Return (X, Y) of the center of cell containing provided text 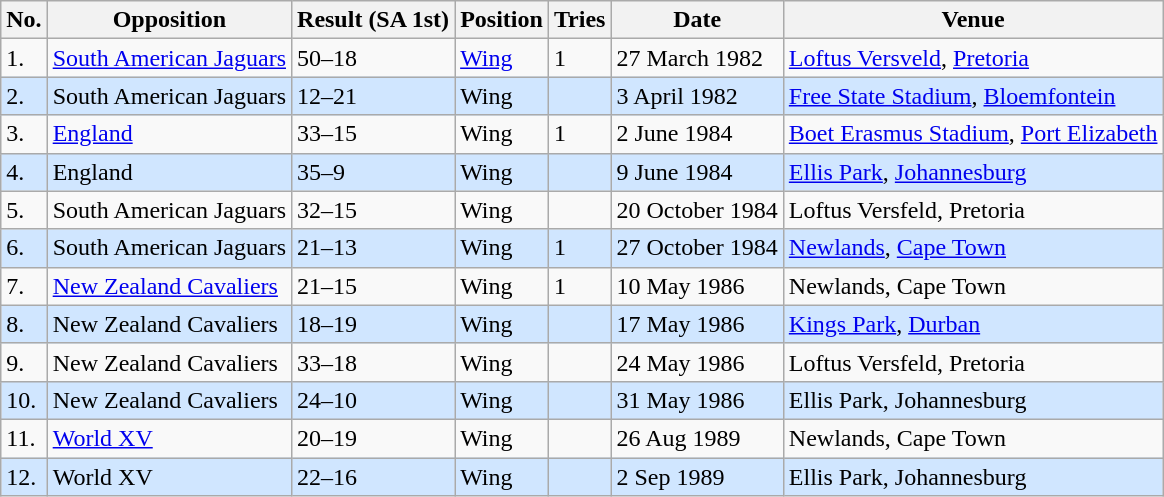
31 May 1986 (697, 400)
3. (24, 134)
1. (24, 58)
Venue (973, 20)
11. (24, 438)
22–16 (374, 477)
24 May 1986 (697, 362)
27 March 1982 (697, 58)
18–19 (374, 324)
32–15 (374, 210)
24–10 (374, 400)
Result (SA 1st) (374, 20)
Opposition (169, 20)
20–19 (374, 438)
27 October 1984 (697, 248)
21–13 (374, 248)
50–18 (374, 58)
35–9 (374, 172)
26 Aug 1989 (697, 438)
5. (24, 210)
9. (24, 362)
12. (24, 477)
Loftus Versveld, Pretoria (973, 58)
12–21 (374, 96)
2 June 1984 (697, 134)
8. (24, 324)
Tries (580, 20)
No. (24, 20)
21–15 (374, 286)
Boet Erasmus Stadium, Port Elizabeth (973, 134)
2. (24, 96)
9 June 1984 (697, 172)
20 October 1984 (697, 210)
10. (24, 400)
Date (697, 20)
2 Sep 1989 (697, 477)
33–15 (374, 134)
Kings Park, Durban (973, 324)
7. (24, 286)
4. (24, 172)
6. (24, 248)
17 May 1986 (697, 324)
Position (502, 20)
3 April 1982 (697, 96)
10 May 1986 (697, 286)
33–18 (374, 362)
Free State Stadium, Bloemfontein (973, 96)
